Find where the given text appears and provide that cell's center as [x, y] coordinate. 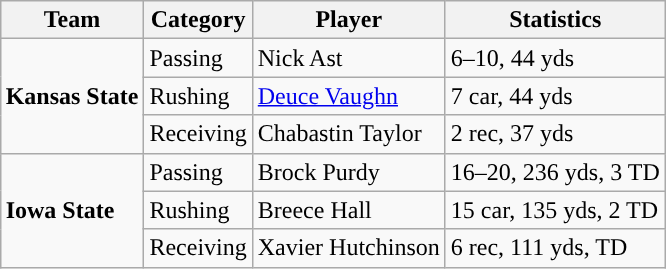
6–10, 44 yds [555, 58]
Category [198, 20]
16–20, 236 yds, 3 TD [555, 172]
15 car, 135 yds, 2 TD [555, 210]
7 car, 44 yds [555, 96]
2 rec, 37 yds [555, 134]
Chabastin Taylor [348, 134]
Nick Ast [348, 58]
Xavier Hutchinson [348, 248]
Team [72, 20]
Statistics [555, 20]
Brock Purdy [348, 172]
Player [348, 20]
6 rec, 111 yds, TD [555, 248]
Iowa State [72, 210]
Kansas State [72, 96]
Deuce Vaughn [348, 96]
Breece Hall [348, 210]
